Detect which cell encompasses the target text, then output its (X, Y) center coordinate. 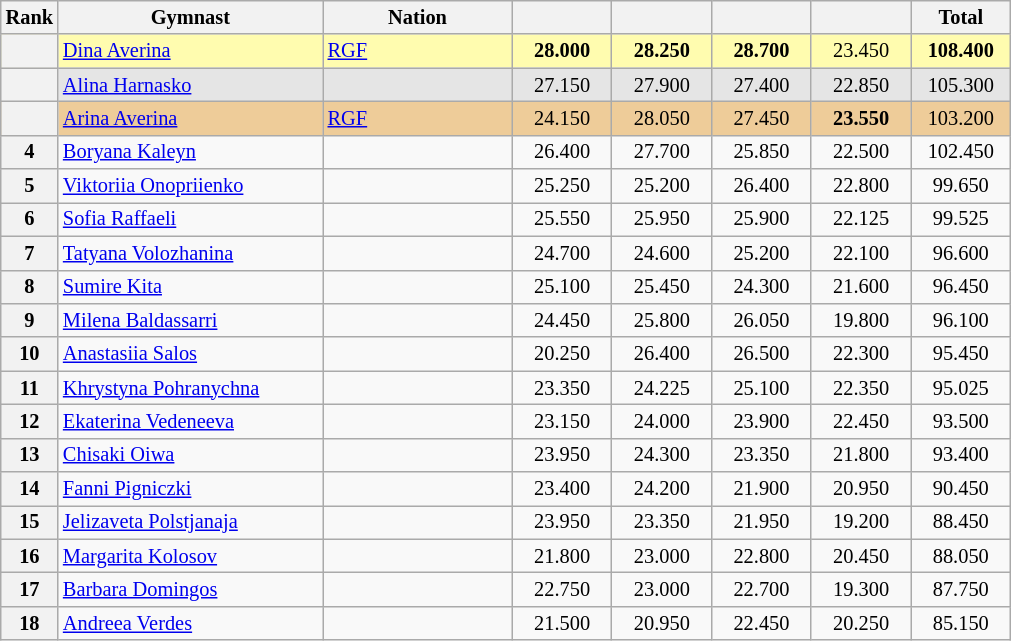
105.300 (961, 85)
90.450 (961, 489)
102.450 (961, 152)
12 (30, 421)
28.050 (662, 118)
96.100 (961, 320)
Dina Averina (190, 51)
26.500 (762, 354)
21.500 (562, 623)
18 (30, 623)
Jelizaveta Polstjanaja (190, 522)
99.650 (961, 186)
8 (30, 287)
27.400 (762, 85)
15 (30, 522)
24.600 (662, 253)
7 (30, 253)
17 (30, 589)
Fanni Pigniczki (190, 489)
25.250 (562, 186)
24.150 (562, 118)
23.400 (562, 489)
Barbara Domingos (190, 589)
11 (30, 388)
26.050 (762, 320)
21.950 (762, 522)
27.450 (762, 118)
Tatyana Volozhanina (190, 253)
19.300 (861, 589)
28.250 (662, 51)
27.150 (562, 85)
99.525 (961, 219)
24.225 (662, 388)
Alina Harnasko (190, 85)
88.450 (961, 522)
9 (30, 320)
25.550 (562, 219)
13 (30, 455)
19.200 (861, 522)
Nation (418, 17)
21.900 (762, 489)
4 (30, 152)
93.500 (961, 421)
108.400 (961, 51)
22.850 (861, 85)
14 (30, 489)
Ekaterina Vedeneeva (190, 421)
88.050 (961, 556)
25.900 (762, 219)
23.550 (861, 118)
Anastasiia Salos (190, 354)
Milena Baldassarri (190, 320)
95.025 (961, 388)
22.750 (562, 589)
22.100 (861, 253)
95.450 (961, 354)
25.450 (662, 287)
25.950 (662, 219)
10 (30, 354)
103.200 (961, 118)
Andreea Verdes (190, 623)
19.800 (861, 320)
24.200 (662, 489)
Khrystyna Pohranychna (190, 388)
22.700 (762, 589)
20.450 (861, 556)
28.700 (762, 51)
23.150 (562, 421)
85.150 (961, 623)
Rank (30, 17)
22.500 (861, 152)
24.450 (562, 320)
Gymnast (190, 17)
28.000 (562, 51)
27.700 (662, 152)
5 (30, 186)
16 (30, 556)
25.850 (762, 152)
22.125 (861, 219)
23.900 (762, 421)
6 (30, 219)
93.400 (961, 455)
87.750 (961, 589)
Arina Averina (190, 118)
24.000 (662, 421)
22.300 (861, 354)
96.450 (961, 287)
23.450 (861, 51)
24.700 (562, 253)
Sofia Raffaeli (190, 219)
27.900 (662, 85)
Chisaki Oiwa (190, 455)
25.800 (662, 320)
96.600 (961, 253)
Margarita Kolosov (190, 556)
22.350 (861, 388)
Boryana Kaleyn (190, 152)
Total (961, 17)
21.600 (861, 287)
Viktoriia Onopriienko (190, 186)
Sumire Kita (190, 287)
